Scan for the cell matching the given text and deliver its (x, y) coordinate at center. 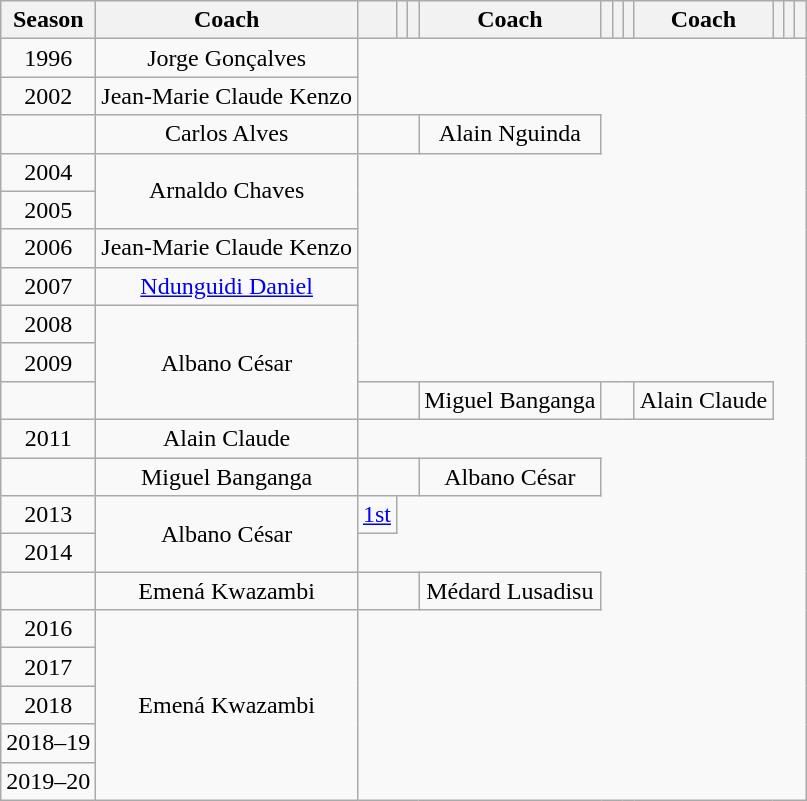
2018–19 (48, 743)
2017 (48, 667)
1st (376, 515)
2008 (48, 324)
2019–20 (48, 781)
Carlos Alves (227, 134)
Médard Lusadisu (510, 591)
2004 (48, 172)
Ndunguidi Daniel (227, 286)
2018 (48, 705)
2002 (48, 96)
1996 (48, 58)
2009 (48, 362)
Jorge Gonçalves (227, 58)
2007 (48, 286)
2013 (48, 515)
2011 (48, 438)
2006 (48, 248)
Season (48, 20)
2014 (48, 553)
2016 (48, 629)
Arnaldo Chaves (227, 191)
2005 (48, 210)
Alain Nguinda (510, 134)
